Pinpoint the cell where the given text exists, returning its (X, Y) midpoint coordinate. 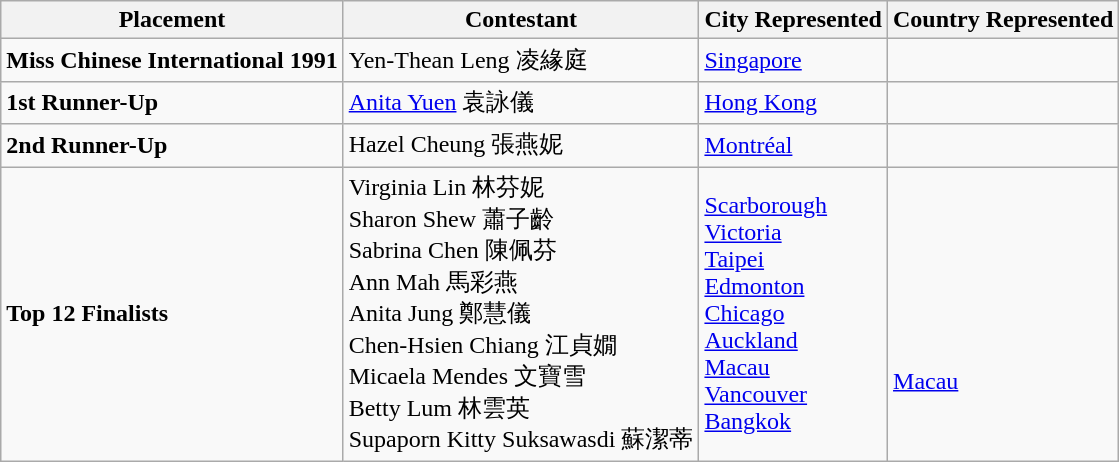
Hong Kong (794, 102)
ScarboroughVictoriaTaipeiEdmontonChicagoAucklandMacauVancouverBangkok (794, 314)
Top 12 Finalists (172, 314)
City Represented (794, 20)
Contestant (521, 20)
Hazel Cheung 張燕妮 (521, 146)
Singapore (794, 60)
2nd Runner-Up (172, 146)
Miss Chinese International 1991 (172, 60)
1st Runner-Up (172, 102)
Country Represented (1004, 20)
Montréal (794, 146)
Placement (172, 20)
Yen-Thean Leng 凌緣庭 (521, 60)
Anita Yuen 袁詠儀 (521, 102)
Macau (1004, 314)
